Output the [X, Y] coordinate of the center of the cell containing the given text.  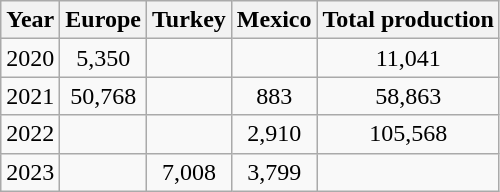
883 [274, 96]
2023 [30, 172]
Year [30, 20]
Mexico [274, 20]
50,768 [104, 96]
Total production [408, 20]
2022 [30, 134]
2,910 [274, 134]
58,863 [408, 96]
5,350 [104, 58]
11,041 [408, 58]
105,568 [408, 134]
7,008 [188, 172]
Turkey [188, 20]
3,799 [274, 172]
2020 [30, 58]
Europe [104, 20]
2021 [30, 96]
